Pinpoint the cell where the given text exists, returning its (X, Y) midpoint coordinate. 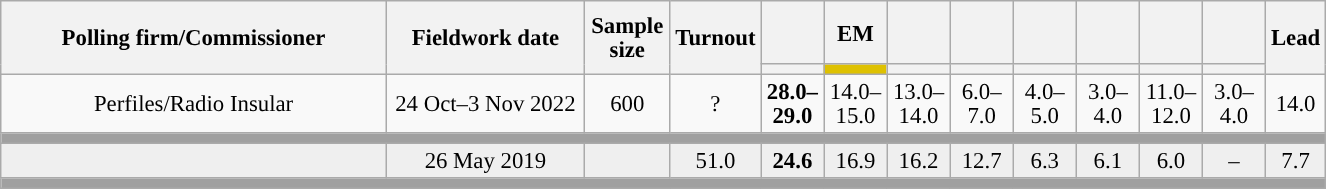
24 Oct–3 Nov 2022 (485, 104)
13.0–14.0 (918, 104)
7.7 (1296, 162)
51.0 (716, 162)
Polling firm/Commissioner (194, 38)
26 May 2019 (485, 162)
11.0–12.0 (1170, 104)
– (1234, 162)
16.9 (856, 162)
4.0–5.0 (1044, 104)
14.0 (1296, 104)
Lead (1296, 38)
Turnout (716, 38)
EM (856, 32)
6.0 (1170, 162)
Fieldwork date (485, 38)
24.6 (792, 162)
16.2 (918, 162)
6.1 (1108, 162)
12.7 (982, 162)
600 (627, 104)
14.0–15.0 (856, 104)
? (716, 104)
Perfiles/Radio Insular (194, 104)
Sample size (627, 38)
6.3 (1044, 162)
6.0–7.0 (982, 104)
28.0–29.0 (792, 104)
